Detect which cell encompasses the target text, then output its [X, Y] center coordinate. 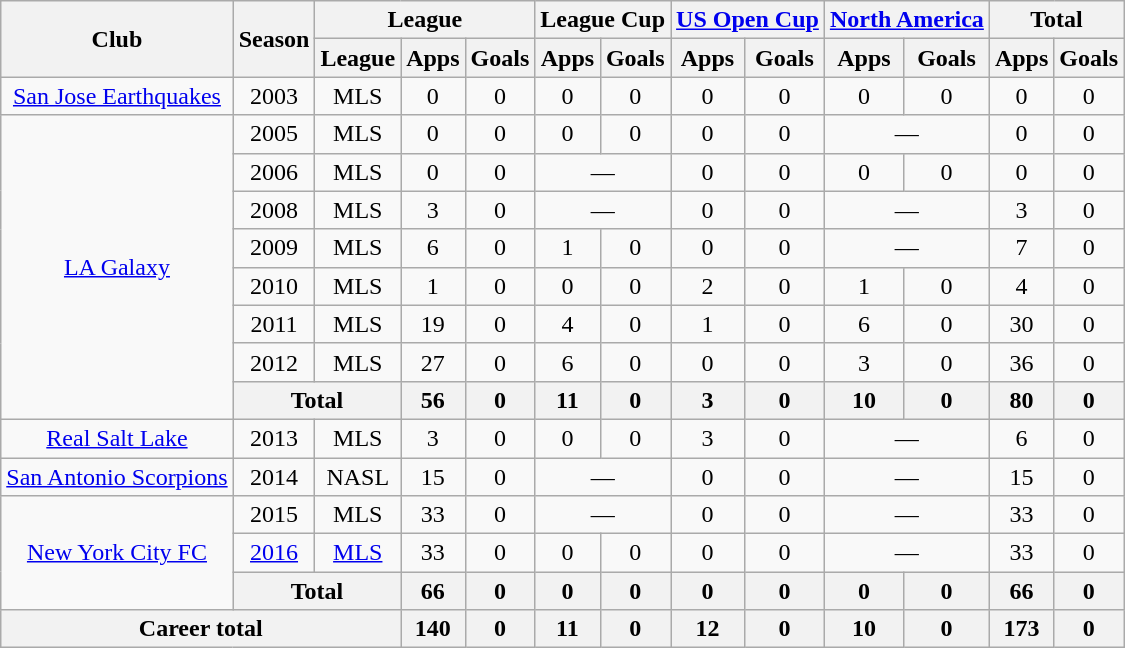
US Open Cup [748, 20]
30 [1021, 324]
19 [433, 324]
80 [1021, 400]
2 [708, 286]
Real Salt Lake [117, 438]
Career total [201, 629]
7 [1021, 248]
36 [1021, 362]
2013 [274, 438]
North America [906, 20]
2009 [274, 248]
140 [433, 629]
San Antonio Scorpions [117, 477]
2014 [274, 477]
LA Galaxy [117, 267]
2015 [274, 515]
2008 [274, 210]
2003 [274, 96]
San Jose Earthquakes [117, 96]
2011 [274, 324]
NASL [358, 477]
League Cup [603, 20]
2010 [274, 286]
2005 [274, 134]
2016 [274, 553]
2012 [274, 362]
173 [1021, 629]
2006 [274, 172]
27 [433, 362]
Club [117, 39]
56 [433, 400]
12 [708, 629]
New York City FC [117, 553]
Season [274, 39]
